Locate the cell with the specified text and output its (X, Y) center coordinate. 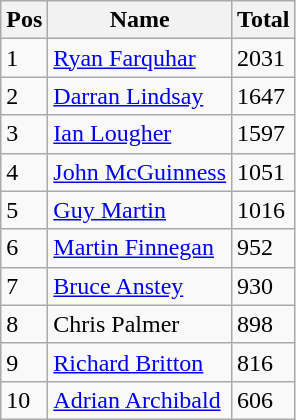
1016 (264, 210)
Pos (24, 20)
1597 (264, 134)
1051 (264, 172)
606 (264, 400)
2031 (264, 58)
1647 (264, 96)
6 (24, 248)
Total (264, 20)
952 (264, 248)
Martin Finnegan (140, 248)
2 (24, 96)
Name (140, 20)
1 (24, 58)
7 (24, 286)
Bruce Anstey (140, 286)
930 (264, 286)
Richard Britton (140, 362)
Adrian Archibald (140, 400)
John McGuinness (140, 172)
3 (24, 134)
Guy Martin (140, 210)
5 (24, 210)
898 (264, 324)
Darran Lindsay (140, 96)
10 (24, 400)
9 (24, 362)
8 (24, 324)
Chris Palmer (140, 324)
4 (24, 172)
816 (264, 362)
Ian Lougher (140, 134)
Ryan Farquhar (140, 58)
